Find where the given text appears and provide that cell's center as [X, Y] coordinate. 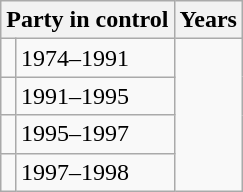
1997–1998 [94, 172]
1974–1991 [94, 58]
Years [208, 20]
Party in control [88, 20]
1991–1995 [94, 96]
1995–1997 [94, 134]
